For the text-containing cell, return its midpoint in (x, y) coordinate format. 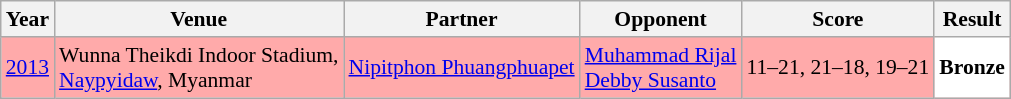
2013 (28, 68)
Venue (198, 19)
Bronze (972, 68)
Partner (462, 19)
Year (28, 19)
Muhammad Rijal Debby Susanto (661, 68)
Wunna Theikdi Indoor Stadium,Naypyidaw, Myanmar (198, 68)
11–21, 21–18, 19–21 (838, 68)
Result (972, 19)
Score (838, 19)
Opponent (661, 19)
Nipitphon Phuangphuapet (462, 68)
